Provide the [x, y] coordinate of the cell's center where the given text is located.  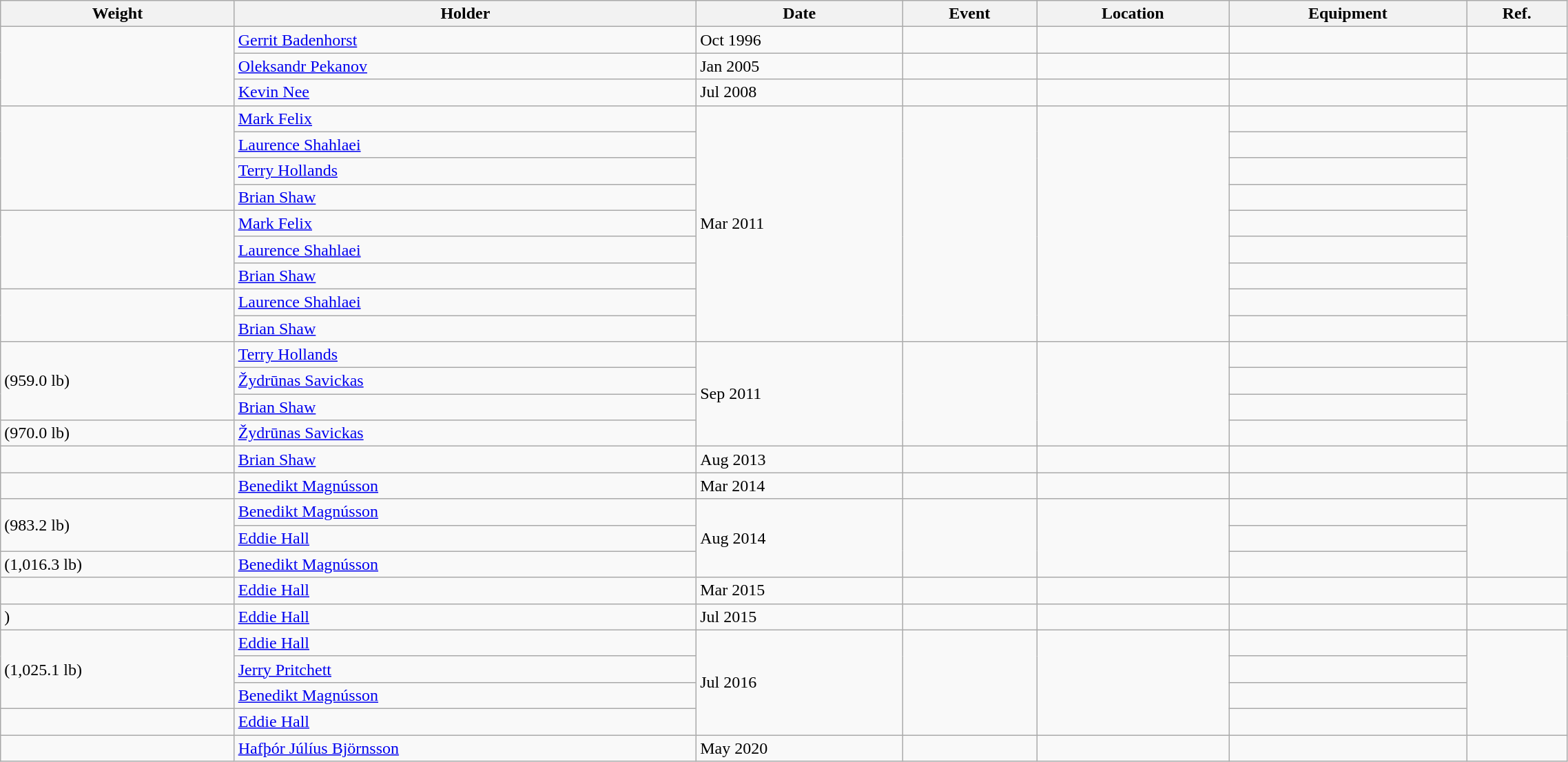
Event [970, 14]
Jan 2005 [799, 66]
Jul 2008 [799, 92]
Gerrit Badenhorst [465, 40]
Location [1133, 14]
Ref. [1517, 14]
Jul 2015 [799, 617]
Aug 2014 [799, 538]
(983.2 lb) [117, 525]
Kevin Nee [465, 92]
Holder [465, 14]
(970.0 lb) [117, 433]
(1,016.3 lb) [117, 564]
Aug 2013 [799, 460]
Jul 2016 [799, 682]
Jerry Pritchett [465, 669]
(959.0 lb) [117, 381]
Date [799, 14]
Oleksandr Pekanov [465, 66]
Equipment [1348, 14]
) [117, 617]
Hafþór Júlíus Björnsson [465, 748]
Mar 2014 [799, 486]
(1,025.1 lb) [117, 669]
Sep 2011 [799, 394]
May 2020 [799, 748]
Mar 2015 [799, 590]
Mar 2011 [799, 223]
Weight [117, 14]
Oct 1996 [799, 40]
